Capture the cell that displays the provided text and extract its (x, y) central coordinate. 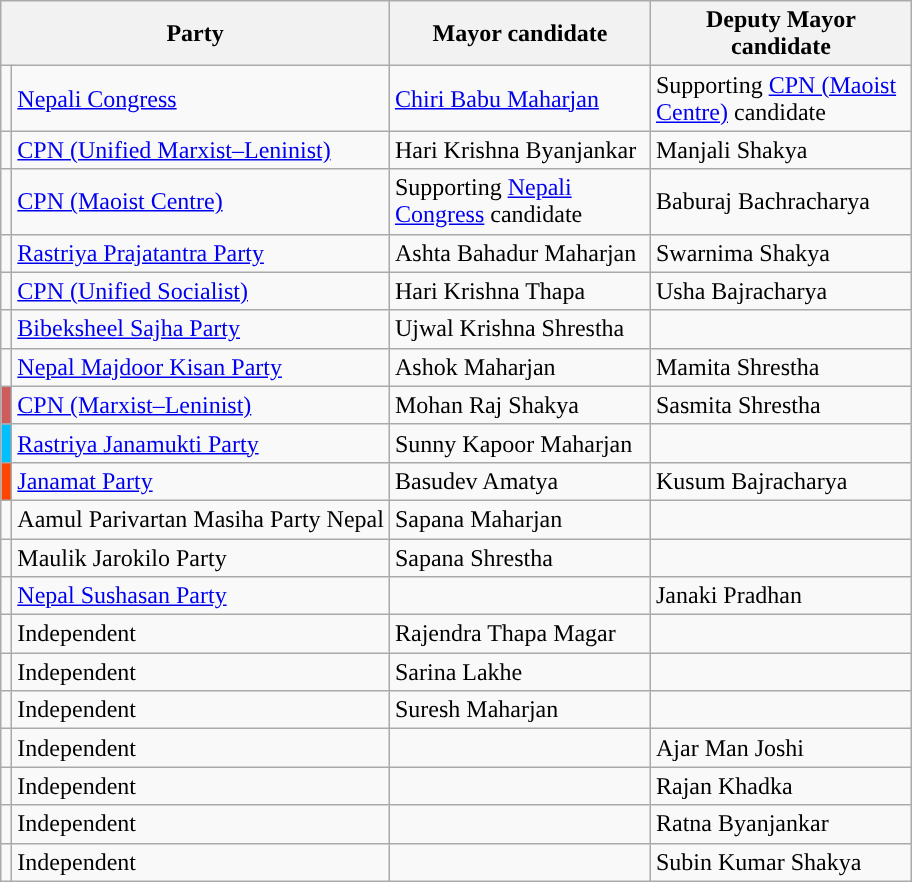
Sapana Shrestha (520, 557)
CPN (Unified Socialist) (201, 291)
Party (196, 34)
Maulik Jarokilo Party (201, 557)
Baburaj Bachracharya (780, 202)
Ajar Man Joshi (780, 748)
Sunny Kapoor Maharjan (520, 443)
Deputy Mayor candidate (780, 34)
Manjali Shakya (780, 150)
Ratna Byanjankar (780, 824)
CPN (Marxist–Leninist) (201, 405)
Nepal Majdoor Kisan Party (201, 367)
Swarnima Shakya (780, 253)
Mayor candidate (520, 34)
Ujwal Krishna Shrestha (520, 329)
Mohan Raj Shakya (520, 405)
Suresh Maharjan (520, 710)
Nepal Sushasan Party (201, 596)
Janamat Party (201, 481)
Kusum Bajracharya (780, 481)
Rajan Khadka (780, 786)
Basudev Amatya (520, 481)
Sasmita Shrestha (780, 405)
Rastriya Prajatantra Party (201, 253)
Hari Krishna Thapa (520, 291)
Supporting Nepali Congress candidate (520, 202)
Aamul Parivartan Masiha Party Nepal (201, 519)
Mamita Shrestha (780, 367)
Subin Kumar Shakya (780, 862)
Nepali Congress (201, 98)
CPN (Maoist Centre) (201, 202)
CPN (Unified Marxist–Leninist) (201, 150)
Usha Bajracharya (780, 291)
Sapana Maharjan (520, 519)
Rastriya Janamukti Party (201, 443)
Ashok Maharjan (520, 367)
Ashta Bahadur Maharjan (520, 253)
Bibeksheel Sajha Party (201, 329)
Chiri Babu Maharjan (520, 98)
Sarina Lakhe (520, 672)
Rajendra Thapa Magar (520, 634)
Supporting CPN (Maoist Centre) candidate (780, 98)
Hari Krishna Byanjankar (520, 150)
Janaki Pradhan (780, 596)
